Return (x, y) of the center of cell containing provided text 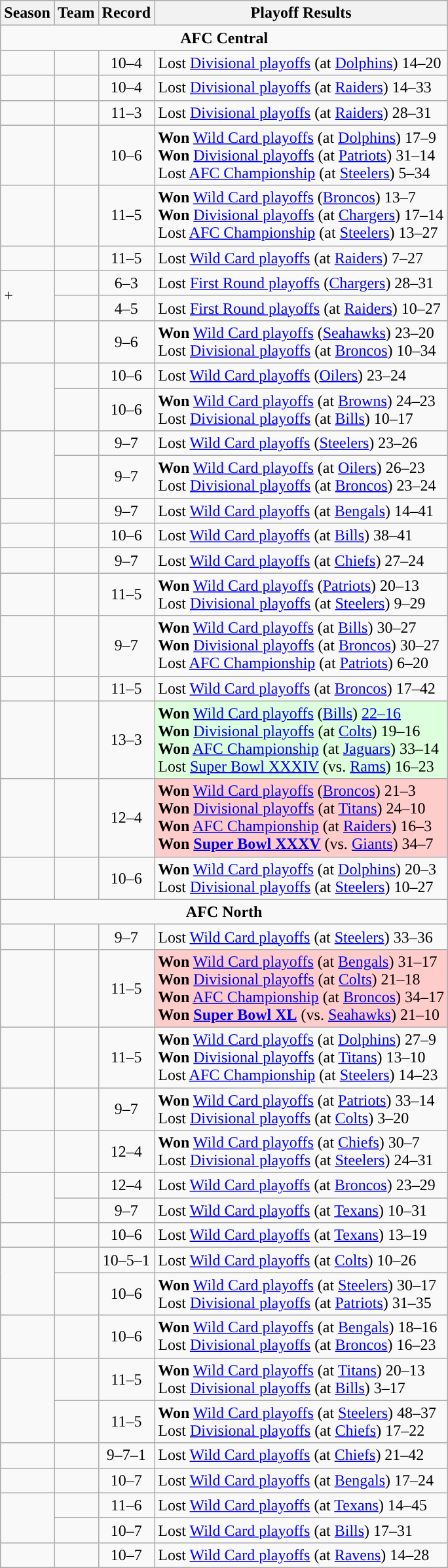
Lost Wild Card playoffs (at Chiefs) 21–42 (301, 1455)
4–5 (126, 308)
Won Wild Card playoffs (at Dolphins) 20–3Lost Divisional playoffs (at Steelers) 10–27 (301, 878)
Lost Wild Card playoffs (Steelers) 23–26 (301, 443)
Won Wild Card playoffs (Patriots) 20–13Lost Divisional playoffs (at Steelers) 9–29 (301, 595)
9–7–1 (126, 1455)
Won Wild Card playoffs (Seahawks) 23–20 Lost Divisional playoffs (at Broncos) 10–34 (301, 342)
Won Wild Card playoffs (at Browns) 24–23Lost Divisional playoffs (at Bills) 10–17 (301, 409)
Won Wild Card playoffs (at Titans) 20–13 Lost Divisional playoffs (at Bills) 3–17 (301, 1379)
Lost Wild Card playoffs (at Bills) 38–41 (301, 536)
10–5–1 (126, 1260)
Lost Wild Card playoffs (at Texans) 10–31 (301, 1210)
Record (126, 13)
Won Wild Card playoffs (at Bills) 30–27Won Divisional playoffs (at Broncos) 30–27Lost AFC Championship (at Patriots) 6–20 (301, 646)
9–6 (126, 342)
Lost Wild Card playoffs (at Texans) 13–19 (301, 1235)
Lost Wild Card playoffs (at Colts) 10–26 (301, 1260)
Team (76, 13)
Lost Wild Card playoffs (at Chiefs) 27–24 (301, 561)
11–3 (126, 113)
Season (28, 13)
Won Wild Card playoffs (at Chiefs) 30–7 Lost Divisional playoffs (at Steelers) 24–31 (301, 1151)
Lost Divisional playoffs (at Raiders) 28–31 (301, 113)
Lost Wild Card playoffs (at Bills) 17–31 (301, 1530)
Lost First Round playoffs (Chargers) 28–31 (301, 283)
Won Wild Card playoffs (at Dolphins) 17–9Won Divisional playoffs (at Patriots) 31–14Lost AFC Championship (at Steelers) 5–34 (301, 155)
Lost Divisional playoffs (at Raiders) 14–33 (301, 88)
Won Wild Card playoffs (Broncos) 13–7Won Divisional playoffs (at Chargers) 17–14Lost AFC Championship (at Steelers) 13–27 (301, 215)
Won Wild Card playoffs (at Oilers) 26–23 Lost Divisional playoffs (at Broncos) 23–24 (301, 477)
AFC Central (224, 38)
Lost First Round playoffs (at Raiders) 10–27 (301, 308)
Lost Wild Card playoffs (at Broncos) 23–29 (301, 1185)
Lost Wild Card playoffs (at Steelers) 33–36 (301, 937)
Lost Wild Card playoffs (at Bengals) 14–41 (301, 511)
13–3 (126, 740)
Won Wild Card playoffs (at Steelers) 30–17 Lost Divisional playoffs (at Patriots) 31–35 (301, 1294)
Lost Wild Card playoffs (at Ravens) 14–28 (301, 1555)
Won Wild Card playoffs (at Steelers) 48–37 Lost Divisional playoffs (at Chiefs) 17–22 (301, 1421)
6–3 (126, 283)
Lost Wild Card playoffs (at Texans) 14–45 (301, 1505)
Lost Divisional playoffs (at Dolphins) 14–20 (301, 63)
+ (28, 295)
Lost Wild Card playoffs (at Raiders) 7–27 (301, 258)
Lost Wild Card playoffs (at Bengals) 17–24 (301, 1480)
Won Wild Card playoffs (at Bengals) 18–16 Lost Divisional playoffs (at Broncos) 16–23 (301, 1336)
Playoff Results (301, 13)
11–6 (126, 1505)
AFC North (224, 912)
Won Wild Card playoffs (at Dolphins) 27–9 Won Divisional playoffs (at Titans) 13–10 Lost AFC Championship (at Steelers) 14–23 (301, 1057)
Lost Wild Card playoffs (Oilers) 23–24 (301, 375)
Won Wild Card playoffs (at Patriots) 33–14 Lost Divisional playoffs (at Colts) 3–20 (301, 1108)
Lost Wild Card playoffs (at Broncos) 17–42 (301, 688)
